Capture the cell that displays the provided text and extract its [X, Y] central coordinate. 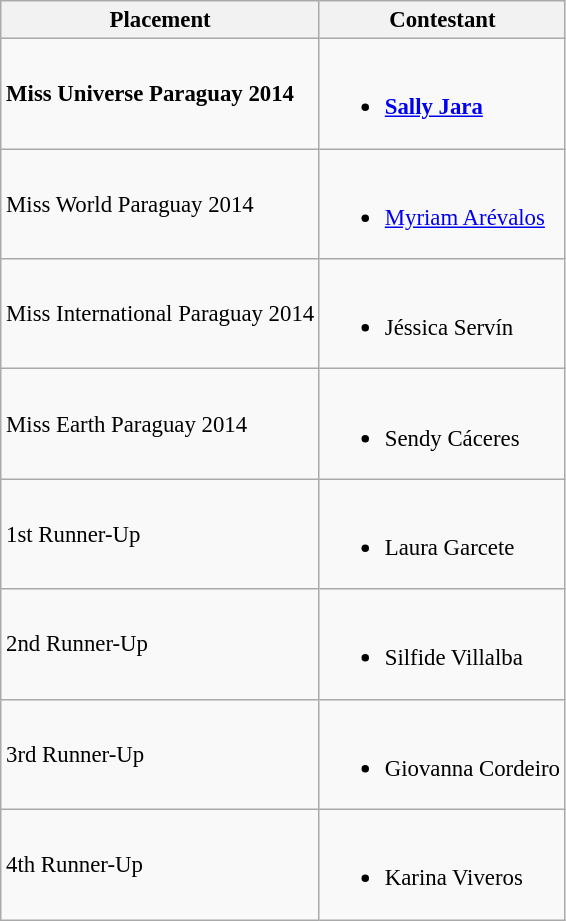
Miss Earth Paraguay 2014 [160, 424]
Miss World Paraguay 2014 [160, 204]
Silfide Villalba [442, 644]
Myriam Arévalos [442, 204]
Miss Universe Paraguay 2014 [160, 94]
3rd Runner-Up [160, 754]
Giovanna Cordeiro [442, 754]
Karina Viveros [442, 865]
Jéssica Servín [442, 314]
1st Runner-Up [160, 534]
Sendy Cáceres [442, 424]
Sally Jara [442, 94]
Placement [160, 20]
2nd Runner-Up [160, 644]
Contestant [442, 20]
Miss International Paraguay 2014 [160, 314]
4th Runner-Up [160, 865]
Laura Garcete [442, 534]
